Output the (x, y) coordinate of the center of the cell containing the given text.  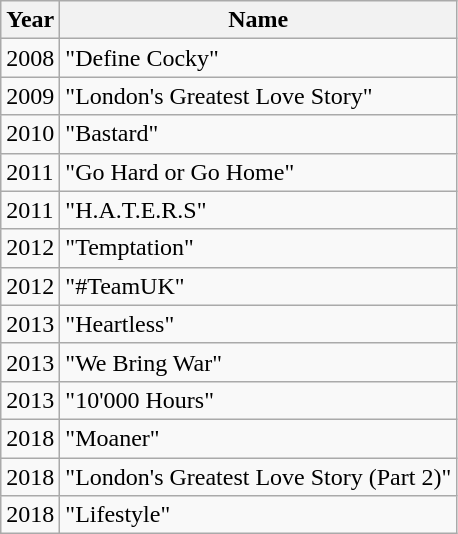
"Lifestyle" (258, 515)
2010 (30, 134)
"Heartless" (258, 324)
"#TeamUK" (258, 286)
"Define Cocky" (258, 58)
"10'000 Hours" (258, 400)
Name (258, 20)
2009 (30, 96)
"Moaner" (258, 438)
"Go Hard or Go Home" (258, 172)
2008 (30, 58)
"Temptation" (258, 248)
"London's Greatest Love Story (Part 2)" (258, 477)
"Bastard" (258, 134)
"H.A.T.E.R.S" (258, 210)
Year (30, 20)
"We Bring War" (258, 362)
"London's Greatest Love Story" (258, 96)
